Extract the (X, Y) coordinate from the center of the cell holding the provided text.  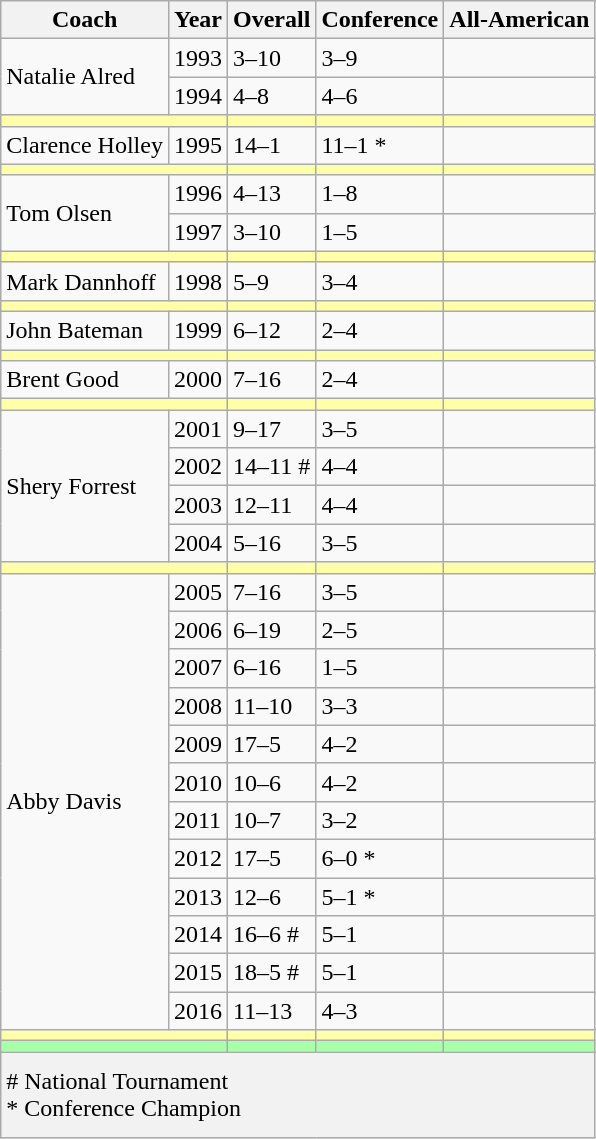
2011 (198, 820)
4–6 (380, 96)
14–11 # (271, 467)
1996 (198, 194)
Coach (85, 20)
3–4 (380, 281)
4–3 (380, 1011)
2000 (198, 380)
2–5 (380, 630)
Year (198, 20)
1998 (198, 281)
2015 (198, 973)
1994 (198, 96)
Abby Davis (85, 802)
6–16 (271, 668)
3–2 (380, 820)
2006 (198, 630)
6–19 (271, 630)
1–8 (380, 194)
11–1 * (380, 145)
3–9 (380, 58)
Brent Good (85, 380)
16–6 # (271, 935)
11–13 (271, 1011)
# National Tournament* Conference Champion (298, 1095)
2009 (198, 744)
2008 (198, 706)
14–1 (271, 145)
5–9 (271, 281)
Mark Dannhoff (85, 281)
4–13 (271, 194)
5–16 (271, 543)
John Bateman (85, 330)
2013 (198, 897)
All-American (520, 20)
Tom Olsen (85, 213)
2004 (198, 543)
9–17 (271, 429)
Shery Forrest (85, 486)
2007 (198, 668)
10–6 (271, 782)
2001 (198, 429)
12–6 (271, 897)
1997 (198, 232)
2003 (198, 505)
2010 (198, 782)
2012 (198, 858)
11–10 (271, 706)
1999 (198, 330)
6–12 (271, 330)
Natalie Alred (85, 77)
18–5 # (271, 973)
1995 (198, 145)
12–11 (271, 505)
5–1 * (380, 897)
Conference (380, 20)
6–0 * (380, 858)
1993 (198, 58)
3–3 (380, 706)
10–7 (271, 820)
Clarence Holley (85, 145)
4–8 (271, 96)
2005 (198, 592)
2002 (198, 467)
2016 (198, 1011)
Overall (271, 20)
2014 (198, 935)
